From the cell containing the given text, extract its center point as (X, Y) coordinate. 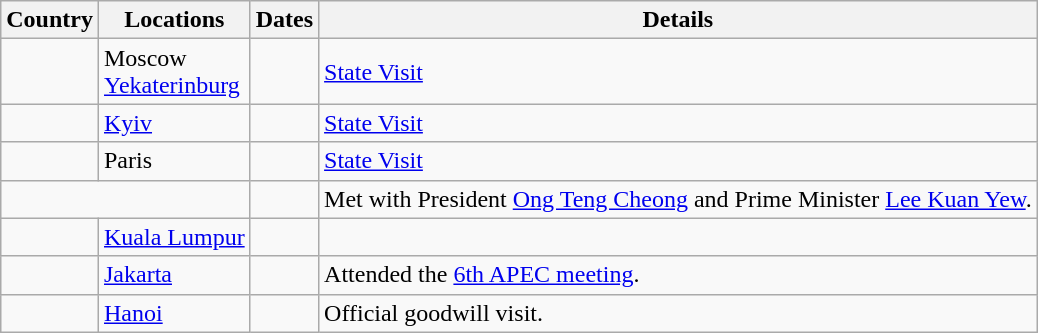
Jakarta (174, 275)
Dates (284, 20)
MoscowYekaterinburg (174, 72)
Paris (174, 161)
Country (50, 20)
Kuala Lumpur (174, 237)
Kyiv (174, 123)
Official goodwill visit. (678, 313)
Hanoi (174, 313)
Attended the 6th APEC meeting. (678, 275)
Details (678, 20)
Met with President Ong Teng Cheong and Prime Minister Lee Kuan Yew. (678, 199)
Locations (174, 20)
